Detect which cell encompasses the target text, then output its (x, y) center coordinate. 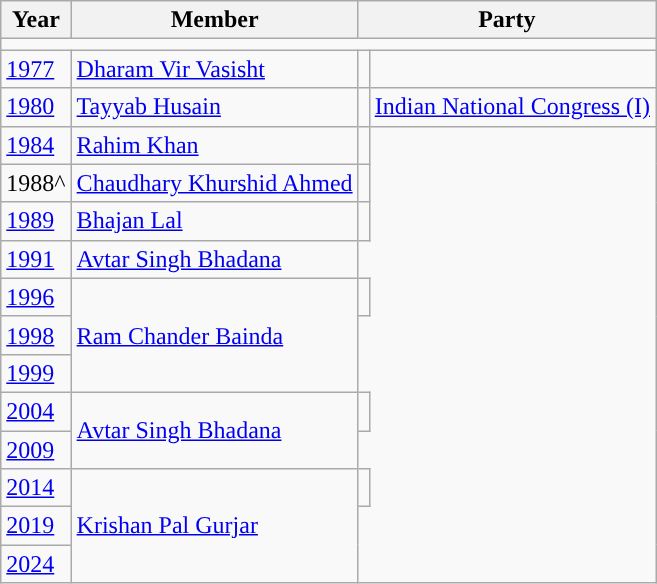
1980 (36, 107)
Member (214, 20)
Indian National Congress (I) (512, 107)
Party (506, 20)
Chaudhary Khurshid Ahmed (214, 183)
1999 (36, 373)
1977 (36, 69)
1989 (36, 221)
1988^ (36, 183)
Year (36, 20)
Krishan Pal Gurjar (214, 526)
Rahim Khan (214, 145)
2014 (36, 488)
Ram Chander Bainda (214, 335)
1998 (36, 335)
1991 (36, 259)
2009 (36, 449)
1996 (36, 297)
1984 (36, 145)
Dharam Vir Vasisht (214, 69)
Bhajan Lal (214, 221)
Tayyab Husain (214, 107)
2024 (36, 564)
2004 (36, 411)
2019 (36, 526)
